Pinpoint the cell where the given text exists, returning its [X, Y] midpoint coordinate. 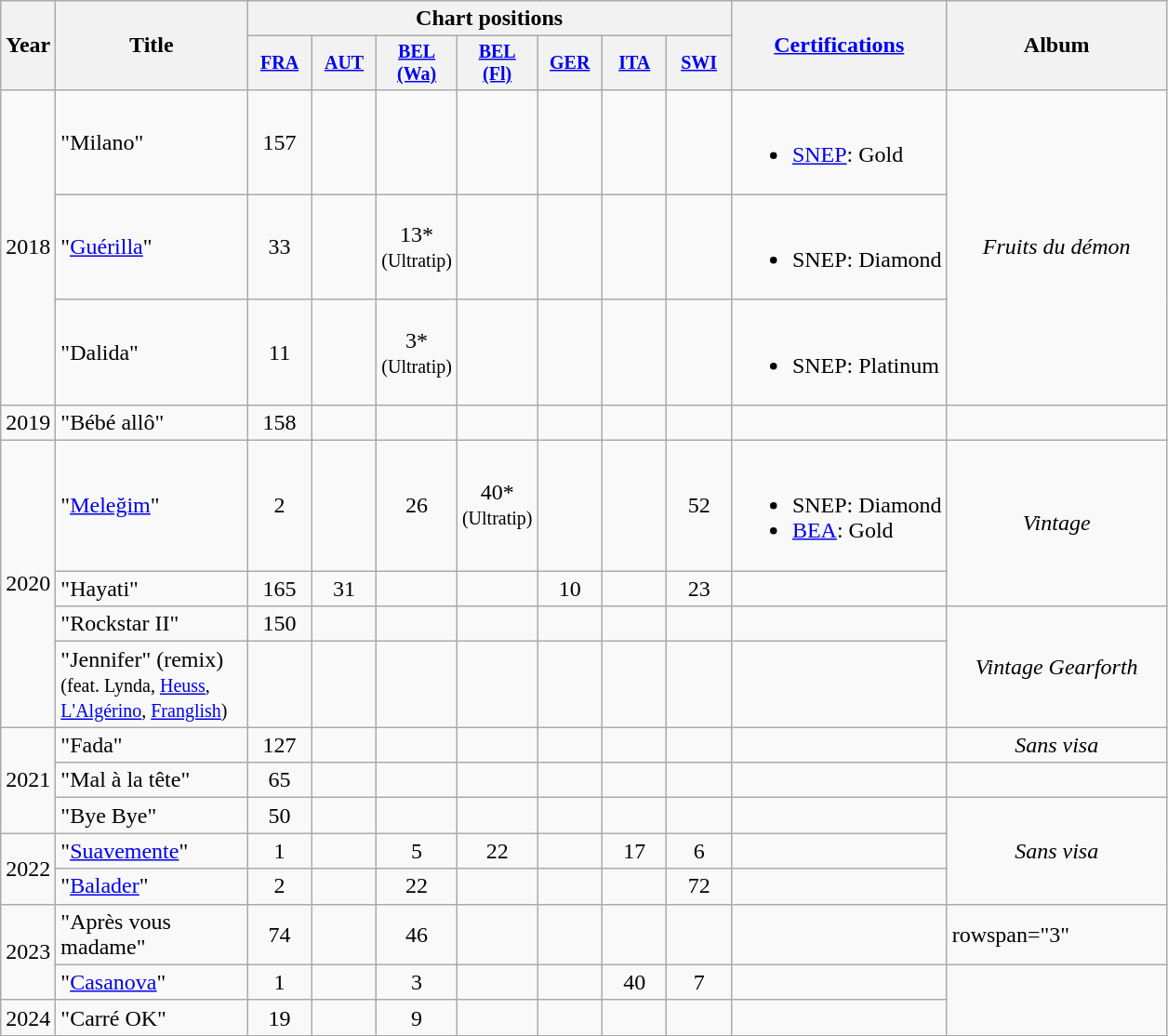
2023 [28, 952]
"Suavemente" [152, 851]
74 [279, 934]
SNEP: Gold [839, 141]
150 [279, 624]
11 [279, 352]
5 [417, 851]
3*(Ultratip) [417, 352]
23 [699, 589]
ITA [634, 63]
33 [279, 247]
2019 [28, 422]
BEL(Fl) [497, 63]
50 [279, 816]
Vintage Gearforth [1056, 667]
SNEP: Diamond [839, 247]
26 [417, 506]
"Fada" [152, 745]
Chart positions [489, 19]
GER [569, 63]
SWI [699, 63]
FRA [279, 63]
40*(Ultratip) [497, 506]
31 [344, 589]
"Milano" [152, 141]
"Guérilla" [152, 247]
19 [279, 1017]
SNEP: DiamondBEA: Gold [839, 506]
Album [1056, 46]
"Rockstar II" [152, 624]
"Balader" [152, 886]
7 [699, 982]
"Jennifer" (remix)(feat. Lynda, Heuss, L'Algérino, Franglish) [152, 684]
"Dalida" [152, 352]
SNEP: Platinum [839, 352]
"Carré OK" [152, 1017]
127 [279, 745]
17 [634, 851]
2024 [28, 1017]
3 [417, 982]
6 [699, 851]
158 [279, 422]
"Meleğim" [152, 506]
Year [28, 46]
157 [279, 141]
46 [417, 934]
"Bébé allô" [152, 422]
"Hayati" [152, 589]
rowspan="3" [1056, 934]
Fruits du démon [1056, 247]
52 [699, 506]
2020 [28, 584]
40 [634, 982]
2022 [28, 869]
"Bye Bye" [152, 816]
Certifications [839, 46]
10 [569, 589]
Title [152, 46]
2018 [28, 247]
"Mal à la tête" [152, 780]
Vintage [1056, 524]
"Après vous madame" [152, 934]
65 [279, 780]
165 [279, 589]
BEL(Wa) [417, 63]
2021 [28, 780]
9 [417, 1017]
13*(Ultratip) [417, 247]
72 [699, 886]
"Casanova" [152, 982]
AUT [344, 63]
